Provide the (X, Y) coordinate of the cell's center where the given text is located.  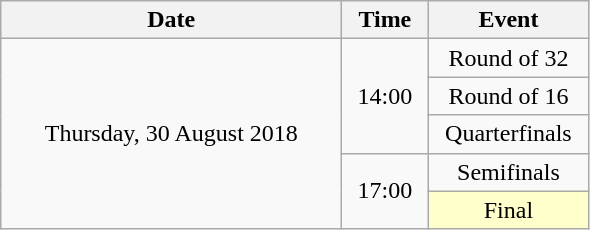
Final (508, 210)
Semifinals (508, 172)
Round of 16 (508, 96)
Time (385, 20)
14:00 (385, 96)
Thursday, 30 August 2018 (172, 134)
Event (508, 20)
Quarterfinals (508, 134)
17:00 (385, 191)
Date (172, 20)
Round of 32 (508, 58)
